Determine the [X, Y] coordinate at the center of the cell enclosing the given text.  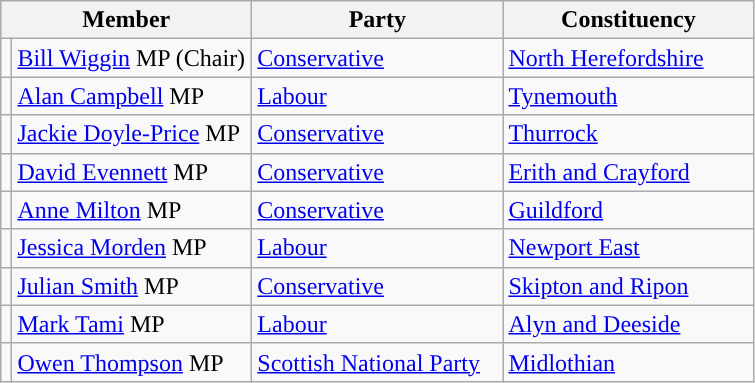
Jackie Doyle-Price MP [132, 134]
Tynemouth [628, 96]
Mark Tami MP [132, 324]
Party [378, 20]
Erith and Crayford [628, 172]
Constituency [628, 20]
North Herefordshire [628, 58]
Anne Milton MP [132, 210]
Owen Thompson MP [132, 362]
Alan Campbell MP [132, 96]
Alyn and Deeside [628, 324]
Thurrock [628, 134]
Member [126, 20]
Guildford [628, 210]
Bill Wiggin MP (Chair) [132, 58]
Midlothian [628, 362]
Scottish National Party [378, 362]
Newport East [628, 248]
Skipton and Ripon [628, 286]
Julian Smith MP [132, 286]
David Evennett MP [132, 172]
Jessica Morden MP [132, 248]
